Provide the (x, y) coordinate of the cell's center where the given text is located.  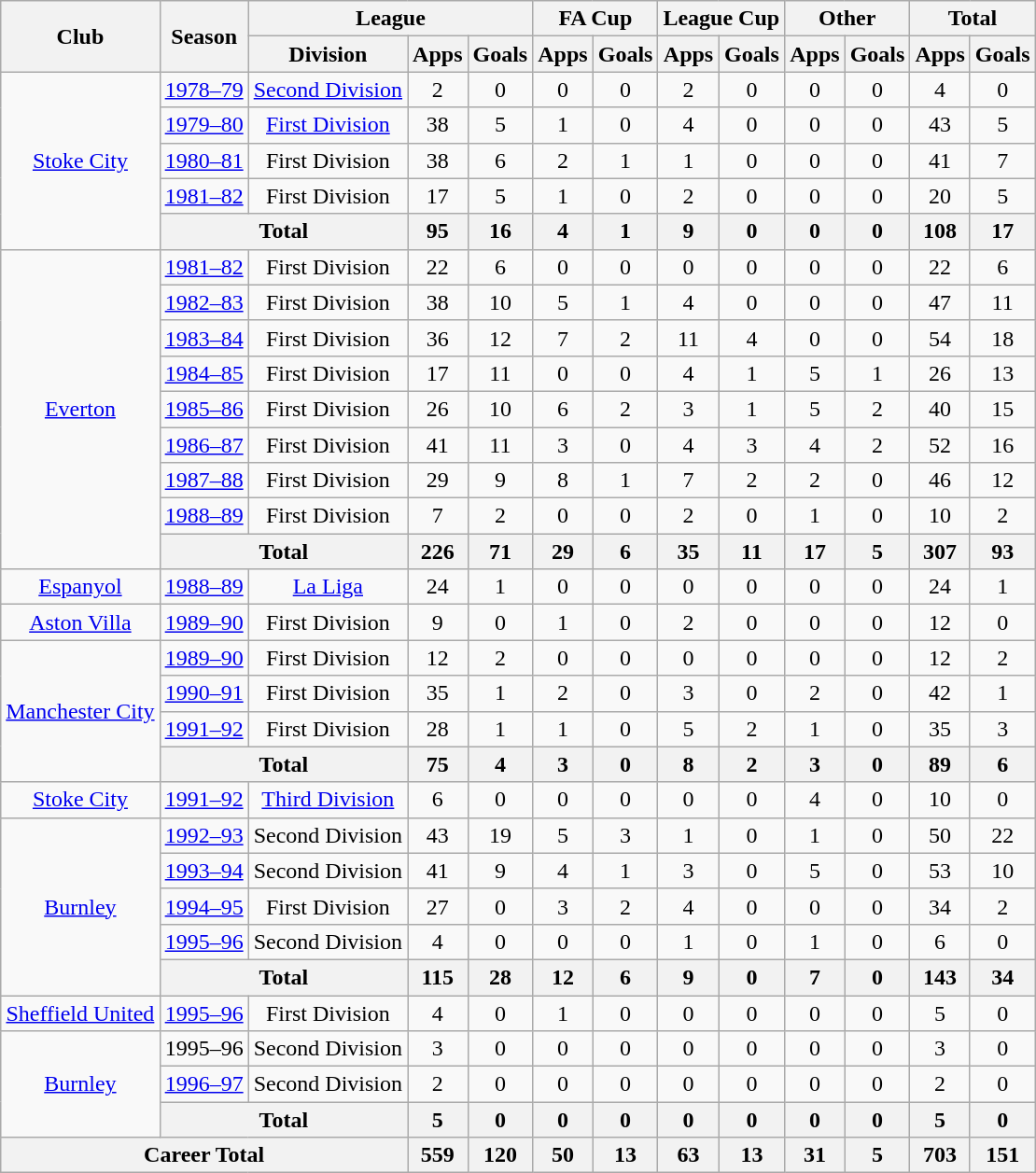
120 (500, 1155)
19 (500, 835)
47 (940, 302)
89 (940, 764)
1987–88 (203, 481)
63 (689, 1155)
1980–81 (203, 161)
1984–85 (203, 373)
115 (438, 977)
93 (1002, 552)
Division (328, 54)
151 (1002, 1155)
108 (940, 231)
Everton (80, 409)
1982–83 (203, 302)
36 (438, 338)
75 (438, 764)
307 (940, 552)
1992–93 (203, 835)
League Cup (721, 19)
Aston Villa (80, 622)
18 (1002, 338)
46 (940, 481)
League (390, 19)
1990–91 (203, 693)
Manchester City (80, 711)
95 (438, 231)
Third Division (328, 800)
53 (940, 871)
1985–86 (203, 409)
27 (438, 906)
52 (940, 445)
1979–80 (203, 125)
40 (940, 409)
Sheffield United (80, 1012)
42 (940, 693)
20 (940, 196)
703 (940, 1155)
La Liga (328, 587)
559 (438, 1155)
1983–84 (203, 338)
Season (203, 36)
143 (940, 977)
1993–94 (203, 871)
1986–87 (203, 445)
1978–79 (203, 90)
Other (847, 19)
71 (500, 552)
54 (940, 338)
31 (815, 1155)
1994–95 (203, 906)
Espanyol (80, 587)
15 (1002, 409)
1996–97 (203, 1084)
226 (438, 552)
FA Cup (595, 19)
Career Total (204, 1155)
Club (80, 36)
